Scan for the cell matching the given text and deliver its (x, y) coordinate at center. 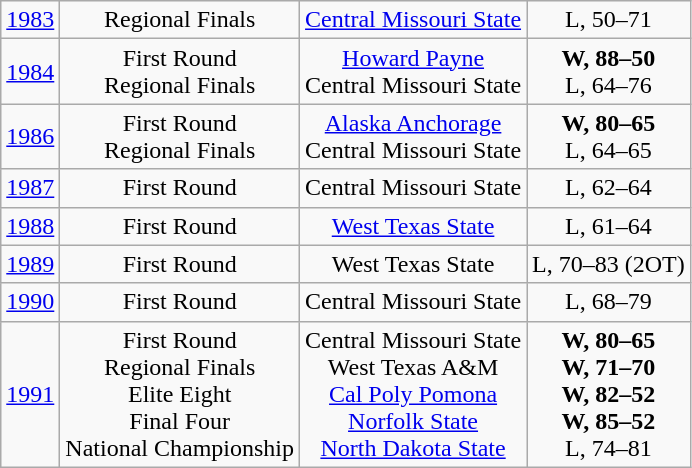
L, 62–64 (609, 188)
1988 (30, 226)
First RoundRegional FinalsElite EightFinal FourNational Championship (180, 394)
L, 70–83 (2OT) (609, 264)
Central Missouri StateWest Texas A&MCal Poly PomonaNorfolk StateNorth Dakota State (414, 394)
1990 (30, 302)
1984 (30, 72)
W, 80–65W, 71–70W, 82–52W, 85–52L, 74–81 (609, 394)
L, 61–64 (609, 226)
Regional Finals (180, 20)
Alaska AnchorageCentral Missouri State (414, 136)
1991 (30, 394)
1983 (30, 20)
L, 50–71 (609, 20)
1986 (30, 136)
1987 (30, 188)
W, 80–65L, 64–65 (609, 136)
W, 88–50L, 64–76 (609, 72)
1989 (30, 264)
L, 68–79 (609, 302)
Howard PayneCentral Missouri State (414, 72)
